Identify which cell holds the provided text, then report its [x, y] central coordinate. 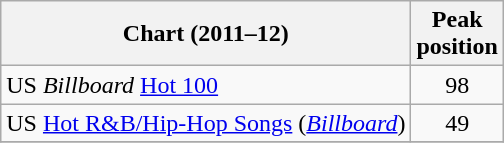
US Hot R&B/Hip-Hop Songs (Billboard) [206, 123]
US Billboard Hot 100 [206, 85]
Peakposition [457, 34]
Chart (2011–12) [206, 34]
49 [457, 123]
98 [457, 85]
